Extract the [x, y] coordinate from the center of the cell holding the provided text.  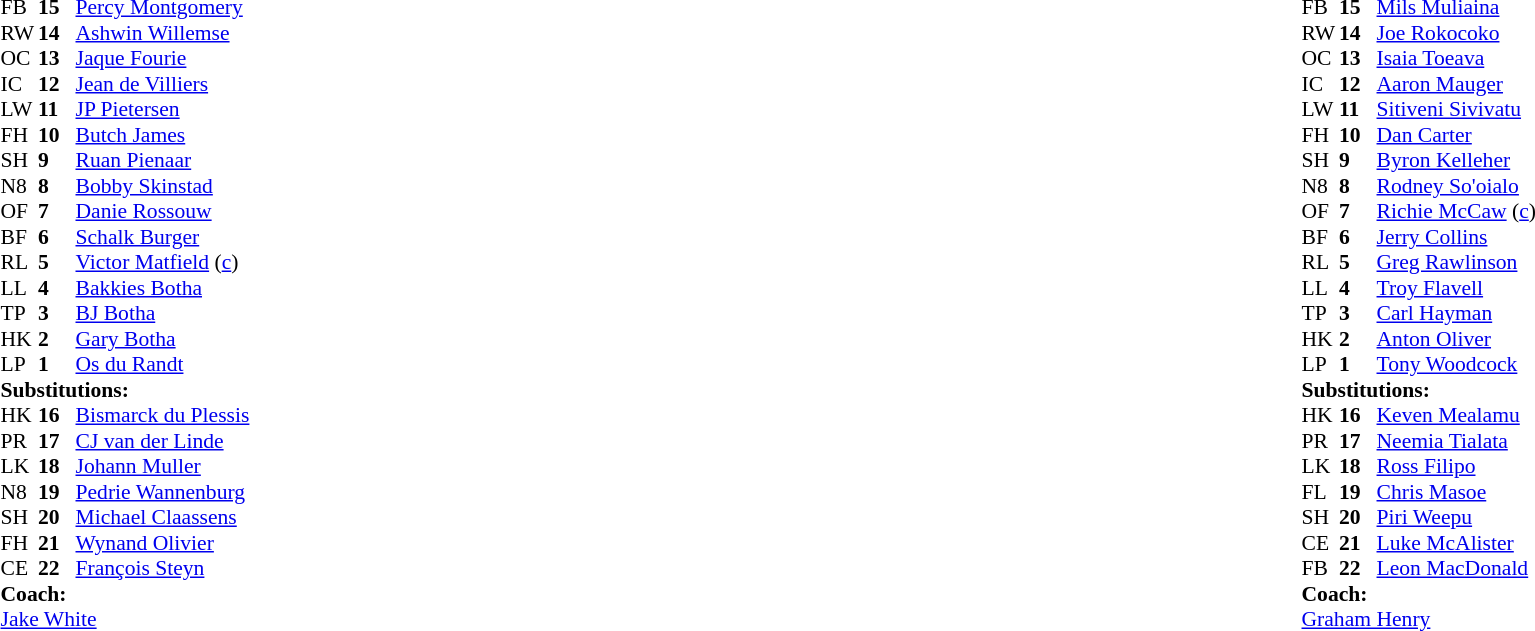
Bismarck du Plessis [163, 415]
Coach: [124, 594]
François Steyn [163, 569]
Substitutions: [124, 390]
Wynand Olivier [163, 543]
Jean de Villiers [163, 84]
Bakkies Botha [163, 288]
Ashwin Willemse [163, 33]
CJ van der Linde [163, 441]
Butch James [163, 135]
Jaque Fourie [163, 59]
JP Pietersen [163, 109]
Danie Rossouw [163, 211]
Os du Randt [163, 365]
Pedrie Wannenburg [163, 492]
Michael Claassens [163, 517]
Bobby Skinstad [163, 186]
FB [1321, 569]
BJ Botha [163, 313]
Ruan Pienaar [163, 161]
Schalk Burger [163, 237]
Victor Matfield (c) [163, 263]
Gary Botha [163, 339]
FL [1321, 492]
Johann Muller [163, 467]
